Search for the cell housing the specified text and yield its [X, Y] center coordinate. 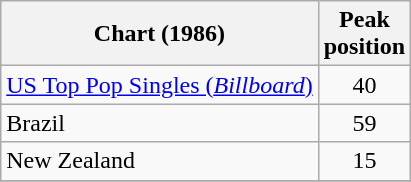
40 [364, 85]
15 [364, 161]
59 [364, 123]
Brazil [160, 123]
US Top Pop Singles (Billboard) [160, 85]
Peakposition [364, 34]
New Zealand [160, 161]
Chart (1986) [160, 34]
